Pinpoint the cell where the given text exists, returning its (x, y) midpoint coordinate. 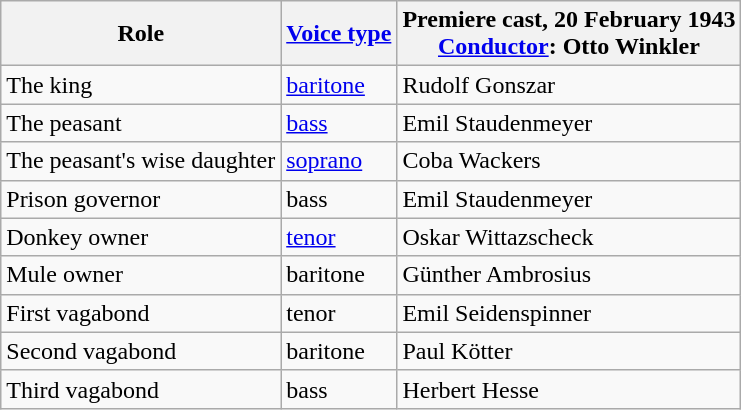
Emil Seidenspinner (569, 313)
Rudolf Gonszar (569, 85)
Third vagabond (141, 389)
Coba Wackers (569, 161)
Donkey owner (141, 237)
The peasant (141, 123)
Herbert Hesse (569, 389)
Prison governor (141, 199)
First vagabond (141, 313)
Role (141, 34)
The king (141, 85)
Premiere cast, 20 February 1943Conductor: Otto Winkler (569, 34)
Second vagabond (141, 351)
The peasant's wise daughter (141, 161)
soprano (339, 161)
Günther Ambrosius (569, 275)
Oskar Wittazscheck (569, 237)
Voice type (339, 34)
Mule owner (141, 275)
Paul Kötter (569, 351)
